Scan for the cell matching the given text and deliver its (X, Y) coordinate at center. 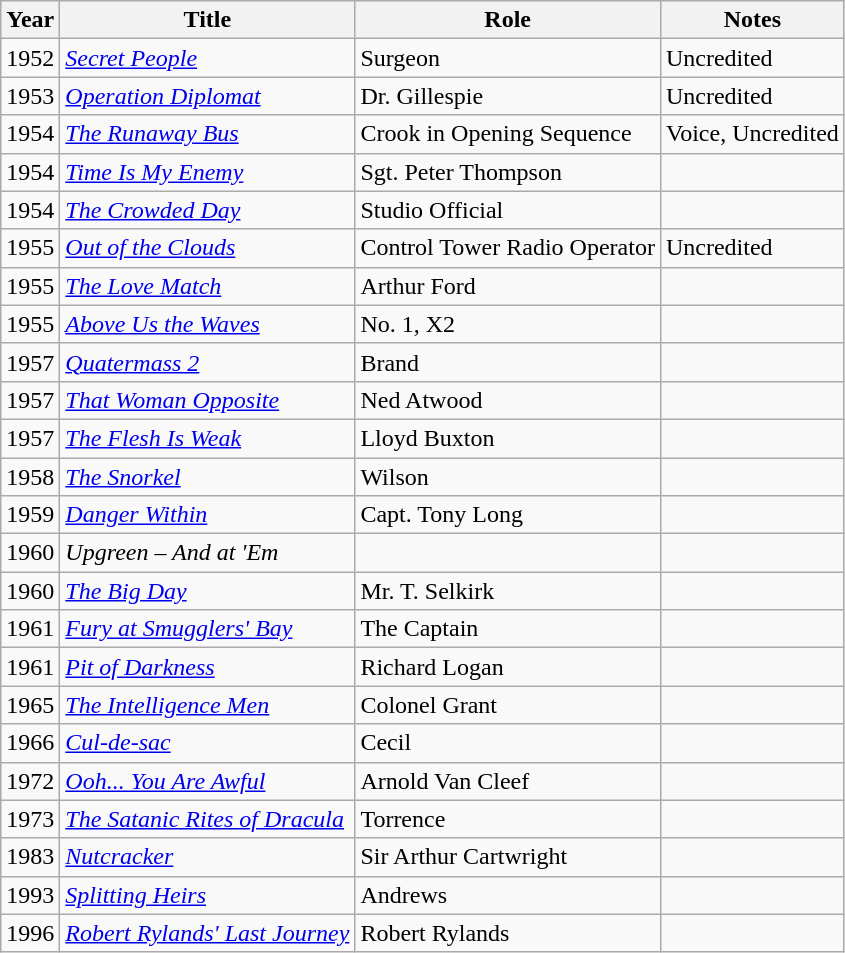
Cul-de-sac (208, 743)
The Snorkel (208, 477)
Cecil (508, 743)
Voice, Uncredited (752, 134)
Upgreen – And at 'Em (208, 553)
Brand (508, 362)
No. 1, X2 (508, 324)
Arthur Ford (508, 286)
Nutcracker (208, 857)
Above Us the Waves (208, 324)
1953 (30, 96)
Out of the Clouds (208, 248)
Sgt. Peter Thompson (508, 172)
Sir Arthur Cartwright (508, 857)
Robert Rylands' Last Journey (208, 933)
1958 (30, 477)
Ooh... You Are Awful (208, 781)
1952 (30, 58)
The Runaway Bus (208, 134)
Dr. Gillespie (508, 96)
The Captain (508, 629)
1959 (30, 515)
Year (30, 20)
The Love Match (208, 286)
1965 (30, 705)
Control Tower Radio Operator (508, 248)
1966 (30, 743)
Ned Atwood (508, 400)
The Big Day (208, 591)
The Flesh Is Weak (208, 438)
Arnold Van Cleef (508, 781)
Secret People (208, 58)
Surgeon (508, 58)
The Crowded Day (208, 210)
Pit of Darkness (208, 667)
Mr. T. Selkirk (508, 591)
1993 (30, 895)
Colonel Grant (508, 705)
1996 (30, 933)
Robert Rylands (508, 933)
Richard Logan (508, 667)
Studio Official (508, 210)
1983 (30, 857)
Torrence (508, 819)
Quatermass 2 (208, 362)
Fury at Smugglers' Bay (208, 629)
Splitting Heirs (208, 895)
1973 (30, 819)
Title (208, 20)
Time Is My Enemy (208, 172)
The Intelligence Men (208, 705)
Role (508, 20)
That Woman Opposite (208, 400)
Lloyd Buxton (508, 438)
1972 (30, 781)
The Satanic Rites of Dracula (208, 819)
Operation Diplomat (208, 96)
Wilson (508, 477)
Notes (752, 20)
Capt. Tony Long (508, 515)
Crook in Opening Sequence (508, 134)
Andrews (508, 895)
Danger Within (208, 515)
